Output the (x, y) coordinate of the center of the cell containing the given text.  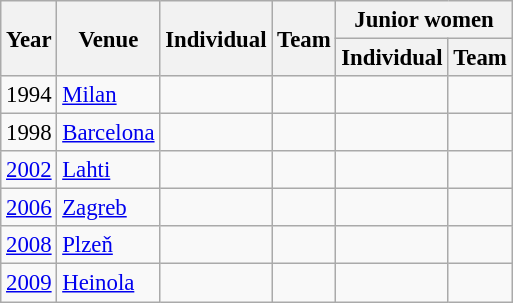
2009 (29, 283)
Zagreb (108, 208)
Plzeň (108, 245)
Year (29, 38)
Venue (108, 38)
2008 (29, 245)
Junior women (424, 20)
2002 (29, 170)
1998 (29, 133)
2006 (29, 208)
Lahti (108, 170)
1994 (29, 95)
Barcelona (108, 133)
Heinola (108, 283)
Milan (108, 95)
